From the cell containing the given text, extract its center point as [X, Y] coordinate. 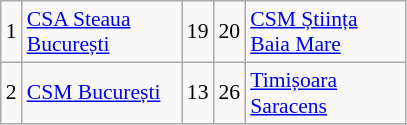
20 [230, 32]
Timișoara Saracens [325, 92]
19 [198, 32]
26 [230, 92]
2 [12, 92]
CSA Steaua București [102, 32]
CSM București [102, 92]
13 [198, 92]
1 [12, 32]
CSM Știința Baia Mare [325, 32]
